Determine the [X, Y] coordinate at the center of the cell enclosing the given text.  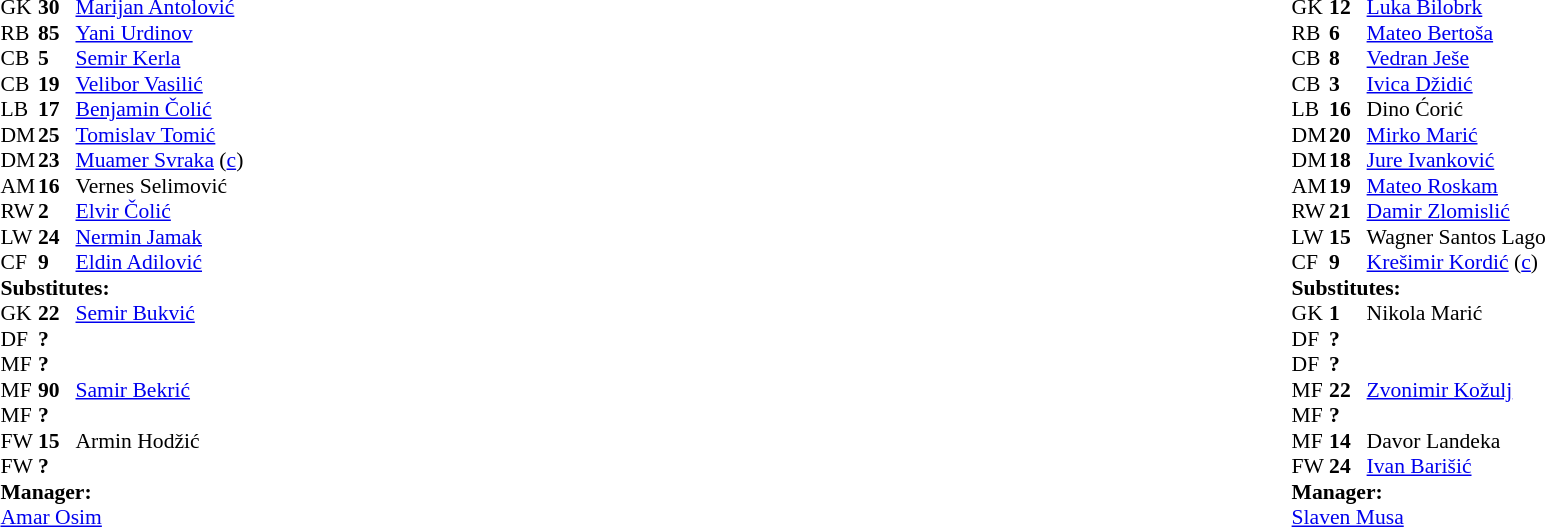
23 [57, 161]
8 [1348, 59]
Armin Hodžić [160, 441]
21 [1348, 211]
90 [57, 390]
Samir Bekrić [160, 390]
3 [1348, 84]
14 [1348, 441]
Tomislav Tomić [160, 135]
Eldin Adilović [160, 263]
17 [57, 109]
20 [1348, 135]
Elvir Čolić [160, 211]
Benjamin Čolić [160, 109]
Vernes Selimović [160, 186]
1 [1348, 313]
Semir Bukvić [160, 313]
Manager: [122, 492]
5 [57, 59]
Muamer Svraka (c) [160, 161]
18 [1348, 161]
85 [57, 33]
6 [1348, 33]
Yani Urdinov [160, 33]
Velibor Vasilić [160, 84]
Semir Kerla [160, 59]
Substitutes: [122, 288]
2 [57, 211]
Nermin Jamak [160, 237]
25 [57, 135]
